Capture the cell that displays the provided text and extract its (x, y) central coordinate. 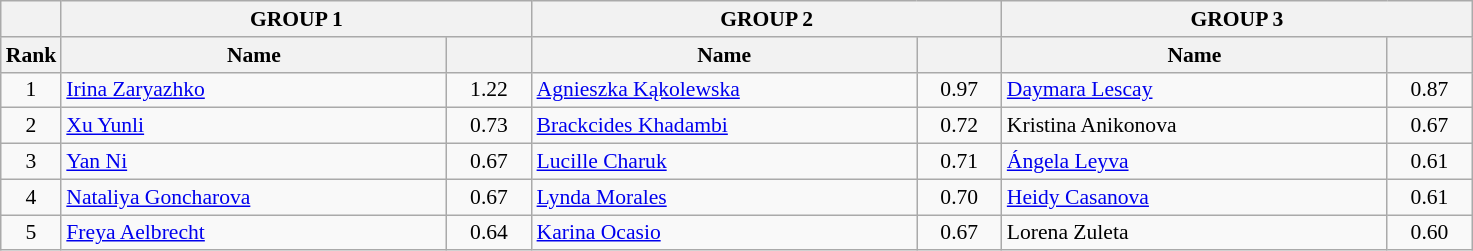
Daymara Lescay (1194, 90)
Nataliya Goncharova (254, 197)
5 (32, 233)
1 (32, 90)
0.71 (960, 162)
Freya Aelbrecht (254, 233)
Lucille Charuk (724, 162)
4 (32, 197)
0.87 (1430, 90)
Irina Zaryazhko (254, 90)
Rank (32, 55)
GROUP 3 (1237, 19)
3 (32, 162)
Lorena Zuleta (1194, 233)
0.60 (1430, 233)
Kristina Anikonova (1194, 126)
0.70 (960, 197)
0.64 (488, 233)
Heidy Casanova (1194, 197)
2 (32, 126)
0.97 (960, 90)
Xu Yunli (254, 126)
0.72 (960, 126)
GROUP 1 (296, 19)
Karina Ocasio (724, 233)
GROUP 2 (767, 19)
Agnieszka Kąkolewska (724, 90)
Ángela Leyva (1194, 162)
Yan Ni (254, 162)
Brackcides Khadambi (724, 126)
Lynda Morales (724, 197)
1.22 (488, 90)
0.73 (488, 126)
